Output the (x, y) coordinate of the center of the cell containing the given text.  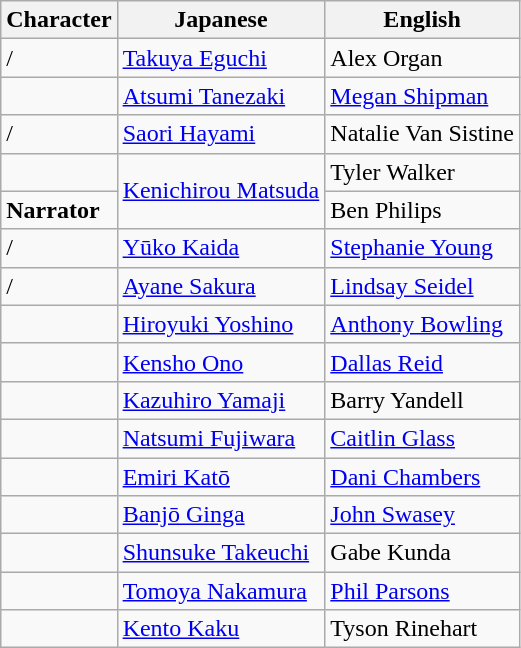
Stephanie Young (422, 248)
Atsumi Tanezaki (221, 96)
Tyler Walker (422, 172)
Barry Yandell (422, 400)
Anthony Bowling (422, 324)
Emiri Katō (221, 477)
Gabe Kunda (422, 553)
Yūko Kaida (221, 248)
Kento Kaku (221, 629)
Natalie Van Sistine (422, 134)
Dani Chambers (422, 477)
Kenichirou Matsuda (221, 191)
Megan Shipman (422, 96)
Lindsay Seidel (422, 286)
Tomoya Nakamura (221, 591)
Alex Organ (422, 58)
Hiroyuki Yoshino (221, 324)
Phil Parsons (422, 591)
Dallas Reid (422, 362)
Character (59, 20)
Shunsuke Takeuchi (221, 553)
Tyson Rinehart (422, 629)
Ayane Sakura (221, 286)
Saori Hayami (221, 134)
Ben Philips (422, 210)
Japanese (221, 20)
Takuya Eguchi (221, 58)
Kensho Ono (221, 362)
Narrator (59, 210)
Kazuhiro Yamaji (221, 400)
Caitlin Glass (422, 438)
Banjō Ginga (221, 515)
Natsumi Fujiwara (221, 438)
English (422, 20)
John Swasey (422, 515)
